Provide the (X, Y) coordinate of the cell's center where the given text is located.  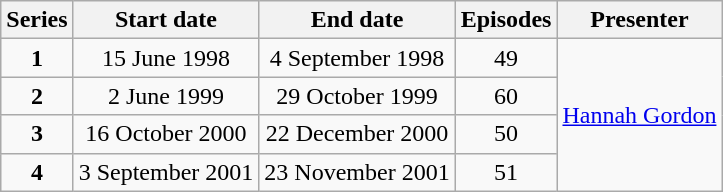
51 (506, 172)
Series (37, 20)
3 September 2001 (166, 172)
2 June 1999 (166, 96)
Start date (166, 20)
Hannah Gordon (640, 115)
23 November 2001 (357, 172)
End date (357, 20)
29 October 1999 (357, 96)
2 (37, 96)
60 (506, 96)
4 (37, 172)
22 December 2000 (357, 134)
4 September 1998 (357, 58)
15 June 1998 (166, 58)
50 (506, 134)
49 (506, 58)
Presenter (640, 20)
3 (37, 134)
16 October 2000 (166, 134)
Episodes (506, 20)
1 (37, 58)
